Capture the cell that displays the provided text and extract its (x, y) central coordinate. 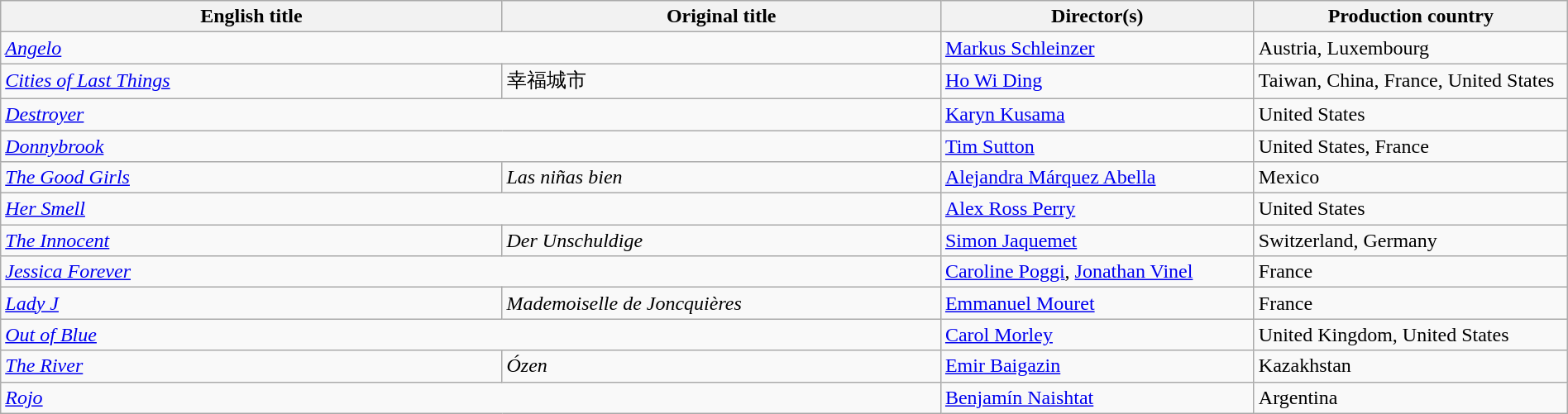
Kazakhstan (1411, 366)
Benjamín Naishtat (1097, 397)
The River (251, 366)
Alejandra Márquez Abella (1097, 178)
Mexico (1411, 178)
Lady J (251, 303)
English title (251, 17)
Original title (721, 17)
United States, France (1411, 146)
Tim Sutton (1097, 146)
Carol Morley (1097, 335)
幸福城市 (721, 81)
Emmanuel Mouret (1097, 303)
United Kingdom, United States (1411, 335)
Cities of Last Things (251, 81)
Las niñas bien (721, 178)
Ózen (721, 366)
Alex Ross Perry (1097, 209)
Karyn Kusama (1097, 114)
Out of Blue (471, 335)
Der Unschuldige (721, 240)
Ho Wi Ding (1097, 81)
Mademoiselle de Joncquières (721, 303)
The Good Girls (251, 178)
Emir Baigazin (1097, 366)
Her Smell (471, 209)
Director(s) (1097, 17)
Simon Jaquemet (1097, 240)
Taiwan, China, France, United States (1411, 81)
Jessica Forever (471, 272)
Markus Schleinzer (1097, 48)
Destroyer (471, 114)
Switzerland, Germany (1411, 240)
Angelo (471, 48)
Austria, Luxembourg (1411, 48)
Production country (1411, 17)
Rojo (471, 397)
The Innocent (251, 240)
Caroline Poggi, Jonathan Vinel (1097, 272)
Donnybrook (471, 146)
Argentina (1411, 397)
